Provide the (X, Y) coordinate of the cell's center where the given text is located.  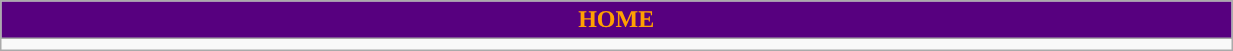
HOME (616, 20)
